Search for the cell housing the specified text and yield its (x, y) center coordinate. 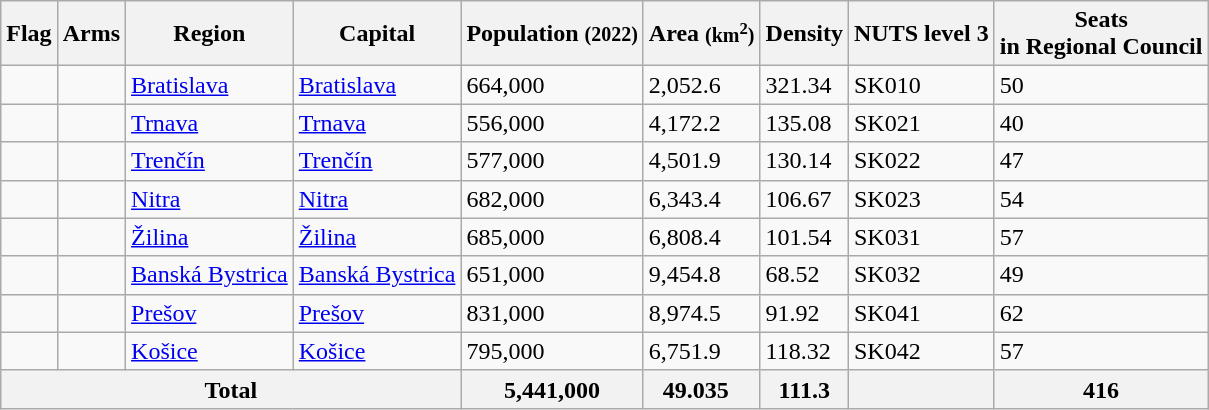
135.08 (804, 123)
5,441,000 (552, 389)
Region (210, 34)
NUTS level 3 (921, 34)
795,000 (552, 351)
685,000 (552, 237)
106.67 (804, 199)
49 (1101, 275)
4,501.9 (702, 161)
SK041 (921, 313)
8,974.5 (702, 313)
321.34 (804, 85)
6,343.4 (702, 199)
47 (1101, 161)
6,808.4 (702, 237)
SK042 (921, 351)
49.035 (702, 389)
50 (1101, 85)
SK032 (921, 275)
Seatsin Regional Council (1101, 34)
91.92 (804, 313)
9,454.8 (702, 275)
SK031 (921, 237)
664,000 (552, 85)
68.52 (804, 275)
Arms (91, 34)
101.54 (804, 237)
556,000 (552, 123)
SK022 (921, 161)
SK023 (921, 199)
416 (1101, 389)
831,000 (552, 313)
SK010 (921, 85)
Area (km2) (702, 34)
4,172.2 (702, 123)
Flag (29, 34)
111.3 (804, 389)
577,000 (552, 161)
Population (2022) (552, 34)
130.14 (804, 161)
Capital (377, 34)
118.32 (804, 351)
6,751.9 (702, 351)
651,000 (552, 275)
Density (804, 34)
62 (1101, 313)
2,052.6 (702, 85)
54 (1101, 199)
682,000 (552, 199)
SK021 (921, 123)
Total (231, 389)
40 (1101, 123)
